Find where the given text appears and provide that cell's center as [X, Y] coordinate. 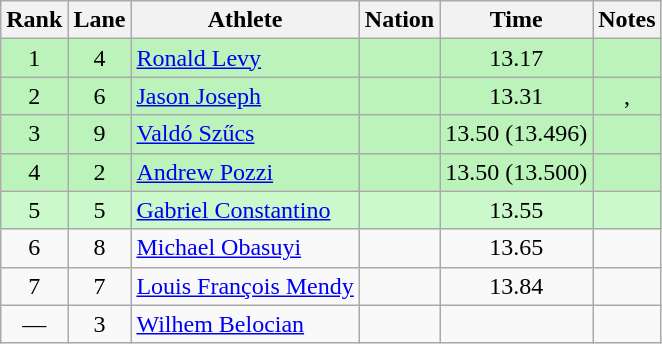
Valdó Szűcs [245, 134]
, [627, 96]
Wilhem Belocian [245, 324]
Rank [34, 20]
— [34, 324]
13.65 [516, 248]
Michael Obasuyi [245, 248]
9 [100, 134]
13.50 (13.500) [516, 172]
Athlete [245, 20]
Andrew Pozzi [245, 172]
13.50 (13.496) [516, 134]
1 [34, 58]
13.31 [516, 96]
Louis François Mendy [245, 286]
Lane [100, 20]
Nation [399, 20]
8 [100, 248]
Ronald Levy [245, 58]
Time [516, 20]
Notes [627, 20]
13.17 [516, 58]
13.84 [516, 286]
13.55 [516, 210]
Gabriel Constantino [245, 210]
Jason Joseph [245, 96]
